Search for the cell housing the specified text and yield its [x, y] center coordinate. 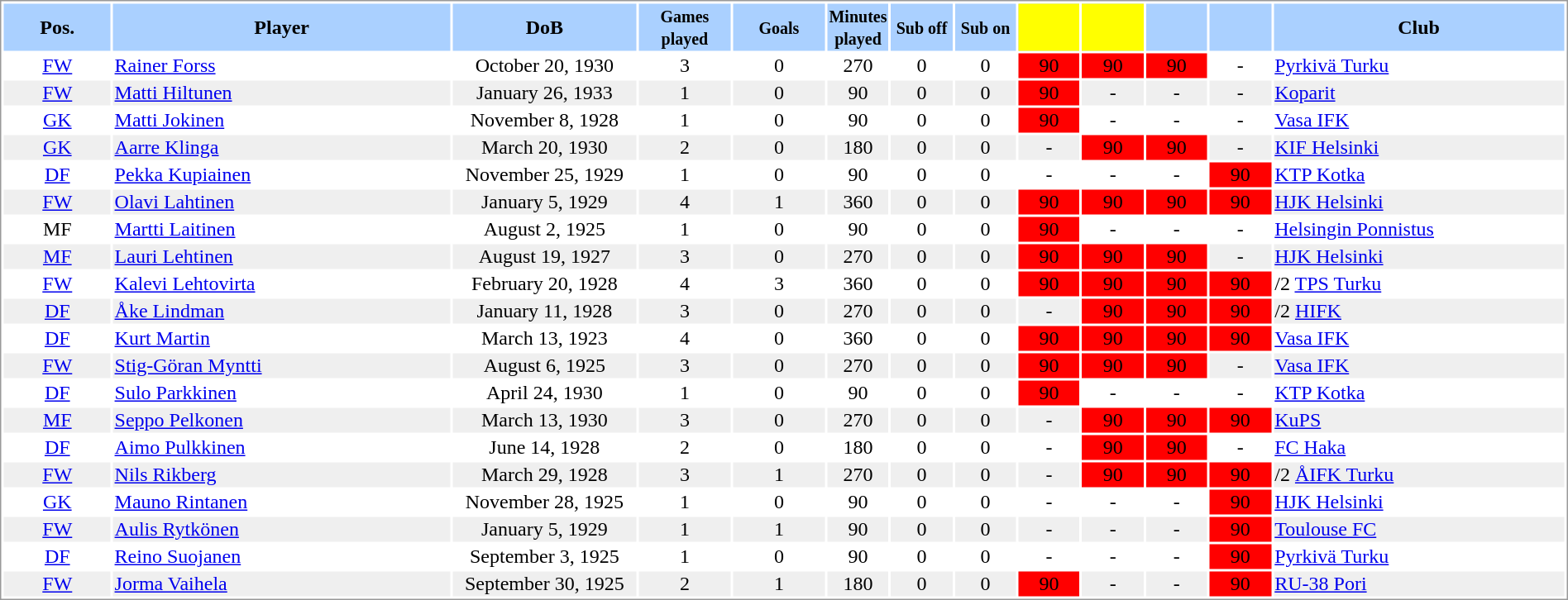
March 29, 1928 [544, 475]
/2 ÅIFK Turku [1419, 475]
Sulo Parkkinen [281, 393]
Olavi Lahtinen [281, 202]
Lauri Lehtinen [281, 257]
Aimo Pulkkinen [281, 447]
Toulouse FC [1419, 530]
September 30, 1925 [544, 584]
November 28, 1925 [544, 502]
Goals [779, 26]
Club [1419, 26]
KIF Helsinki [1419, 148]
RU-38 Pori [1419, 584]
March 13, 1930 [544, 421]
Aulis Rytkönen [281, 530]
Martti Laitinen [281, 229]
August 6, 1925 [544, 366]
Reino Suojanen [281, 556]
Pos. [57, 26]
Kurt Martin [281, 338]
Stig-Göran Myntti [281, 366]
Kalevi Lehtovirta [281, 283]
Minutesplayed [858, 26]
Nils Rikberg [281, 475]
November 8, 1928 [544, 120]
April 24, 1930 [544, 393]
Helsingin Ponnistus [1419, 229]
March 13, 1923 [544, 338]
Pekka Kupiainen [281, 174]
Aarre Klinga [281, 148]
September 3, 1925 [544, 556]
August 19, 1927 [544, 257]
March 20, 1930 [544, 148]
/2 HIFK [1419, 312]
August 2, 1925 [544, 229]
January 26, 1933 [544, 93]
Matti Jokinen [281, 120]
Åke Lindman [281, 312]
KuPS [1419, 421]
January 11, 1928 [544, 312]
October 20, 1930 [544, 65]
/2 TPS Turku [1419, 283]
Jorma Vaihela [281, 584]
June 14, 1928 [544, 447]
Koparit [1419, 93]
Seppo Pelkonen [281, 421]
Player [281, 26]
Rainer Forss [281, 65]
Matti Hiltunen [281, 93]
November 25, 1929 [544, 174]
Mauno Rintanen [281, 502]
Gamesplayed [685, 26]
Sub on [986, 26]
Sub off [922, 26]
DoB [544, 26]
February 20, 1928 [544, 283]
FC Haka [1419, 447]
